Find where the given text appears and provide that cell's center as (X, Y) coordinate. 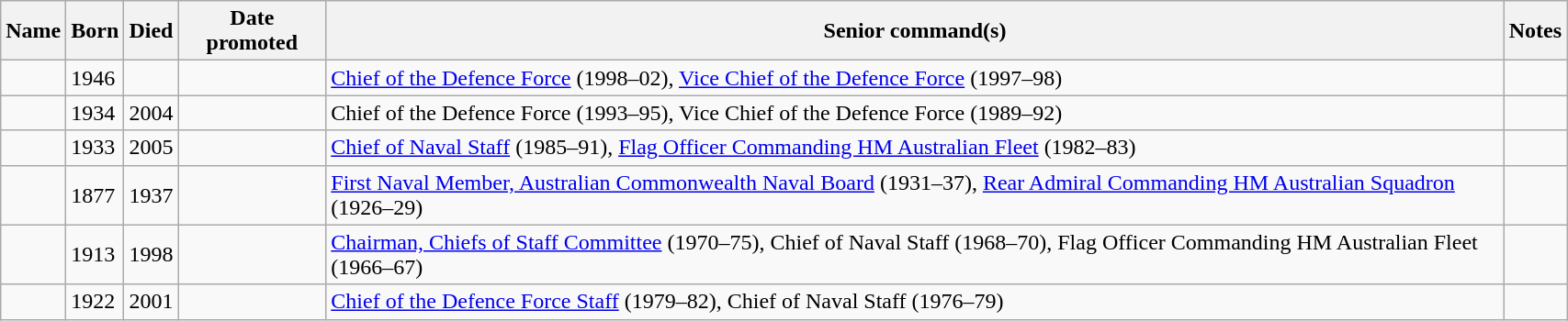
1933 (96, 148)
1934 (96, 113)
Chief of the Defence Force (1993–95), Vice Chief of the Defence Force (1989–92) (915, 113)
1946 (96, 78)
2001 (151, 302)
1877 (96, 194)
Date promoted (252, 31)
1913 (96, 255)
Senior command(s) (915, 31)
Chief of the Defence Force (1998–02), Vice Chief of the Defence Force (1997–98) (915, 78)
1922 (96, 302)
1998 (151, 255)
Chief of the Defence Force Staff (1979–82), Chief of Naval Staff (1976–79) (915, 302)
First Naval Member, Australian Commonwealth Naval Board (1931–37), Rear Admiral Commanding HM Australian Squadron (1926–29) (915, 194)
Chairman, Chiefs of Staff Committee (1970–75), Chief of Naval Staff (1968–70), Flag Officer Commanding HM Australian Fleet (1966–67) (915, 255)
1937 (151, 194)
Chief of Naval Staff (1985–91), Flag Officer Commanding HM Australian Fleet (1982–83) (915, 148)
Born (96, 31)
Name (33, 31)
2005 (151, 148)
Died (151, 31)
2004 (151, 113)
Notes (1535, 31)
